Return [x, y] of the center of cell containing provided text 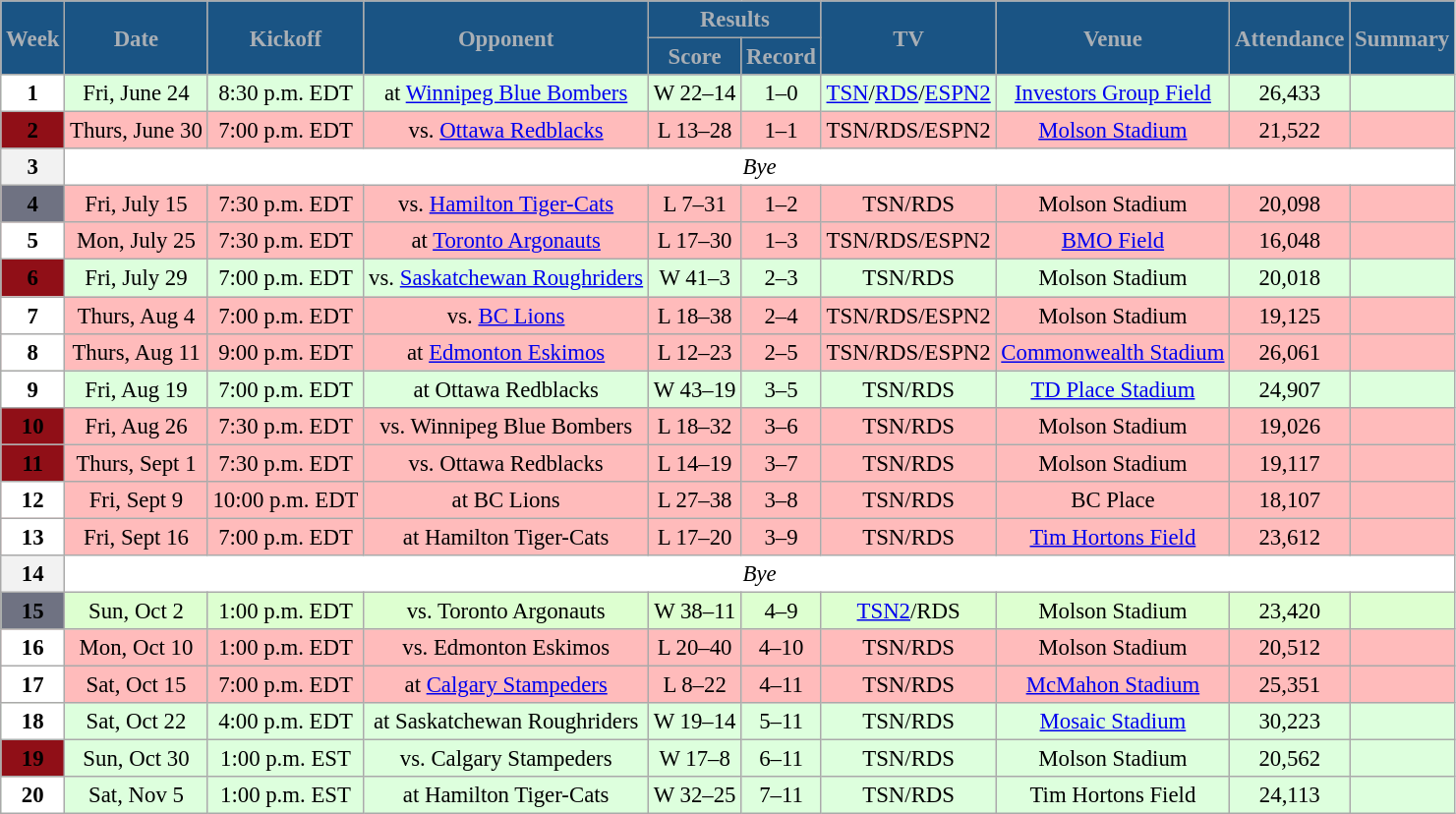
at Toronto Argonauts [506, 241]
4–11 [781, 685]
2–5 [781, 352]
L 17–20 [694, 537]
20,018 [1290, 278]
Sat, Oct 15 [136, 685]
L 14–19 [694, 463]
TSN2/RDS [908, 610]
12 [33, 500]
21,522 [1290, 131]
20 [33, 795]
Week [33, 37]
Thurs, Sept 1 [136, 463]
L 27–38 [694, 500]
3–5 [781, 389]
Kickoff [285, 37]
3–8 [781, 500]
Attendance [1290, 37]
L 13–28 [694, 131]
26,061 [1290, 352]
2–4 [781, 316]
Thurs, Aug 11 [136, 352]
2 [33, 131]
W 32–25 [694, 795]
vs. Toronto Argonauts [506, 610]
L 12–23 [694, 352]
20,098 [1290, 204]
8 [33, 352]
Date [136, 37]
26,433 [1290, 93]
13 [33, 537]
23,420 [1290, 610]
20,562 [1290, 759]
W 19–14 [694, 722]
Mon, July 25 [136, 241]
vs. Hamilton Tiger-Cats [506, 204]
16 [33, 648]
2–3 [781, 278]
Opponent [506, 37]
24,113 [1290, 795]
20,512 [1290, 648]
Thurs, June 30 [136, 131]
18 [33, 722]
at BC Lions [506, 500]
9:00 p.m. EDT [285, 352]
Commonwealth Stadium [1113, 352]
W 38–11 [694, 610]
4–10 [781, 648]
Fri, June 24 [136, 93]
3–7 [781, 463]
Venue [1113, 37]
Fri, Aug 19 [136, 389]
18,107 [1290, 500]
Record [781, 57]
4–9 [781, 610]
TV [908, 37]
at Edmonton Eskimos [506, 352]
3–9 [781, 537]
vs. Saskatchewan Roughriders [506, 278]
1–2 [781, 204]
6 [33, 278]
25,351 [1290, 685]
vs. Calgary Stampeders [506, 759]
5 [33, 241]
TD Place Stadium [1113, 389]
Sun, Oct 30 [136, 759]
at Winnipeg Blue Bombers [506, 93]
at Ottawa Redblacks [506, 389]
7–11 [781, 795]
1 [33, 93]
Fri, Aug 26 [136, 426]
9 [33, 389]
Fri, July 29 [136, 278]
30,223 [1290, 722]
Fri, Sept 9 [136, 500]
W 17–8 [694, 759]
7 [33, 316]
1–1 [781, 131]
Fri, July 15 [136, 204]
BC Place [1113, 500]
Score [694, 57]
10:00 p.m. EDT [285, 500]
1–3 [781, 241]
19,125 [1290, 316]
W 43–19 [694, 389]
19,026 [1290, 426]
4 [33, 204]
8:30 p.m. EDT [285, 93]
1–0 [781, 93]
Mon, Oct 10 [136, 648]
19,117 [1290, 463]
24,907 [1290, 389]
4:00 p.m. EDT [285, 722]
14 [33, 574]
5–11 [781, 722]
McMahon Stadium [1113, 685]
6–11 [781, 759]
L 17–30 [694, 241]
L 18–32 [694, 426]
16,048 [1290, 241]
19 [33, 759]
3 [33, 167]
W 22–14 [694, 93]
Sat, Oct 22 [136, 722]
17 [33, 685]
Sun, Oct 2 [136, 610]
Thurs, Aug 4 [136, 316]
L 8–22 [694, 685]
vs. BC Lions [506, 316]
Results [734, 20]
11 [33, 463]
10 [33, 426]
at Saskatchewan Roughriders [506, 722]
Summary [1402, 37]
W 41–3 [694, 278]
23,612 [1290, 537]
Sat, Nov 5 [136, 795]
vs. Winnipeg Blue Bombers [506, 426]
Mosaic Stadium [1113, 722]
3–6 [781, 426]
15 [33, 610]
L 20–40 [694, 648]
L 18–38 [694, 316]
vs. Edmonton Eskimos [506, 648]
BMO Field [1113, 241]
Fri, Sept 16 [136, 537]
Investors Group Field [1113, 93]
at Calgary Stampeders [506, 685]
L 7–31 [694, 204]
